Scan for the cell matching the given text and deliver its [x, y] coordinate at center. 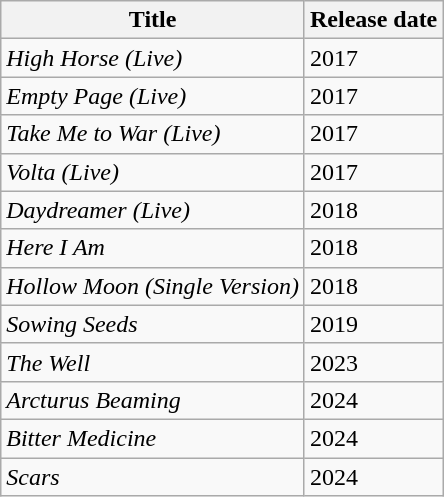
Title [153, 20]
Hollow Moon (Single Version) [153, 286]
High Horse (Live) [153, 58]
2019 [373, 324]
Release date [373, 20]
Empty Page (Live) [153, 96]
Sowing Seeds [153, 324]
Bitter Medicine [153, 438]
The Well [153, 362]
Here I Am [153, 248]
Scars [153, 477]
Volta (Live) [153, 172]
Take Me to War (Live) [153, 134]
Daydreamer (Live) [153, 210]
Arcturus Beaming [153, 400]
2023 [373, 362]
